Return (x, y) of the center of cell containing provided text 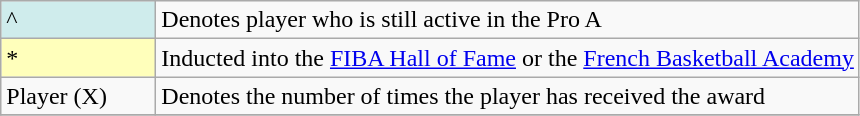
* (78, 58)
Inducted into the FIBA Hall of Fame or the French Basketball Academy (508, 58)
Denotes player who is still active in the Pro A (508, 20)
Denotes the number of times the player has received the award (508, 96)
Player (X) (78, 96)
^ (78, 20)
